Return (X, Y) of the center of cell containing provided text 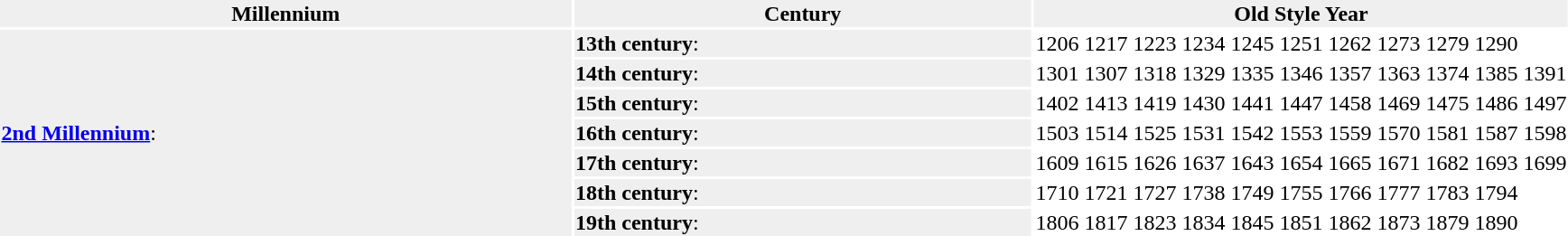
1721 (1106, 193)
1458 (1349, 103)
1273 (1398, 43)
1643 (1252, 163)
1879 (1447, 222)
1413 (1106, 103)
1357 (1349, 73)
1755 (1301, 193)
1749 (1252, 193)
1525 (1154, 133)
1637 (1203, 163)
1385 (1496, 73)
1335 (1252, 73)
1834 (1203, 222)
1570 (1398, 133)
1301 (1057, 73)
2nd Millennium: (285, 133)
1234 (1203, 43)
15th century: (802, 103)
1497 (1545, 103)
17th century: (802, 163)
Old Style Year (1301, 14)
1794 (1496, 193)
1587 (1496, 133)
1531 (1203, 133)
1441 (1252, 103)
1682 (1447, 163)
1845 (1252, 222)
1447 (1301, 103)
1223 (1154, 43)
1777 (1398, 193)
1251 (1301, 43)
1217 (1106, 43)
1514 (1106, 133)
1766 (1349, 193)
1419 (1154, 103)
1363 (1398, 73)
1851 (1301, 222)
1402 (1057, 103)
1503 (1057, 133)
19th century: (802, 222)
1873 (1398, 222)
1430 (1203, 103)
1615 (1106, 163)
1475 (1447, 103)
1581 (1447, 133)
1279 (1447, 43)
14th century: (802, 73)
1665 (1349, 163)
1671 (1398, 163)
Century (802, 14)
1391 (1545, 73)
1654 (1301, 163)
1727 (1154, 193)
1245 (1252, 43)
1738 (1203, 193)
1486 (1496, 103)
1206 (1057, 43)
16th century: (802, 133)
1290 (1496, 43)
1823 (1154, 222)
18th century: (802, 193)
1626 (1154, 163)
1862 (1349, 222)
1262 (1349, 43)
13th century: (802, 43)
1469 (1398, 103)
1374 (1447, 73)
1542 (1252, 133)
1699 (1545, 163)
1307 (1106, 73)
1559 (1349, 133)
1890 (1496, 222)
1318 (1154, 73)
1710 (1057, 193)
1783 (1447, 193)
1609 (1057, 163)
1693 (1496, 163)
1329 (1203, 73)
1553 (1301, 133)
1817 (1106, 222)
1346 (1301, 73)
1806 (1057, 222)
Millennium (285, 14)
1598 (1545, 133)
